Find where the given text appears and provide that cell's center as [X, Y] coordinate. 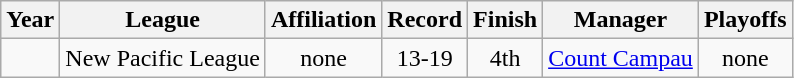
Record [425, 20]
Manager [621, 20]
13-19 [425, 58]
New Pacific League [163, 58]
Year [30, 20]
Finish [506, 20]
Count Campau [621, 58]
League [163, 20]
Affiliation [323, 20]
4th [506, 58]
Playoffs [745, 20]
